Capture the cell that displays the provided text and extract its (x, y) central coordinate. 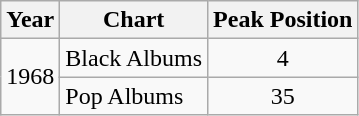
1968 (30, 77)
Pop Albums (134, 96)
Chart (134, 20)
Peak Position (283, 20)
Year (30, 20)
4 (283, 58)
Black Albums (134, 58)
35 (283, 96)
